Scan for the cell matching the given text and deliver its (X, Y) coordinate at center. 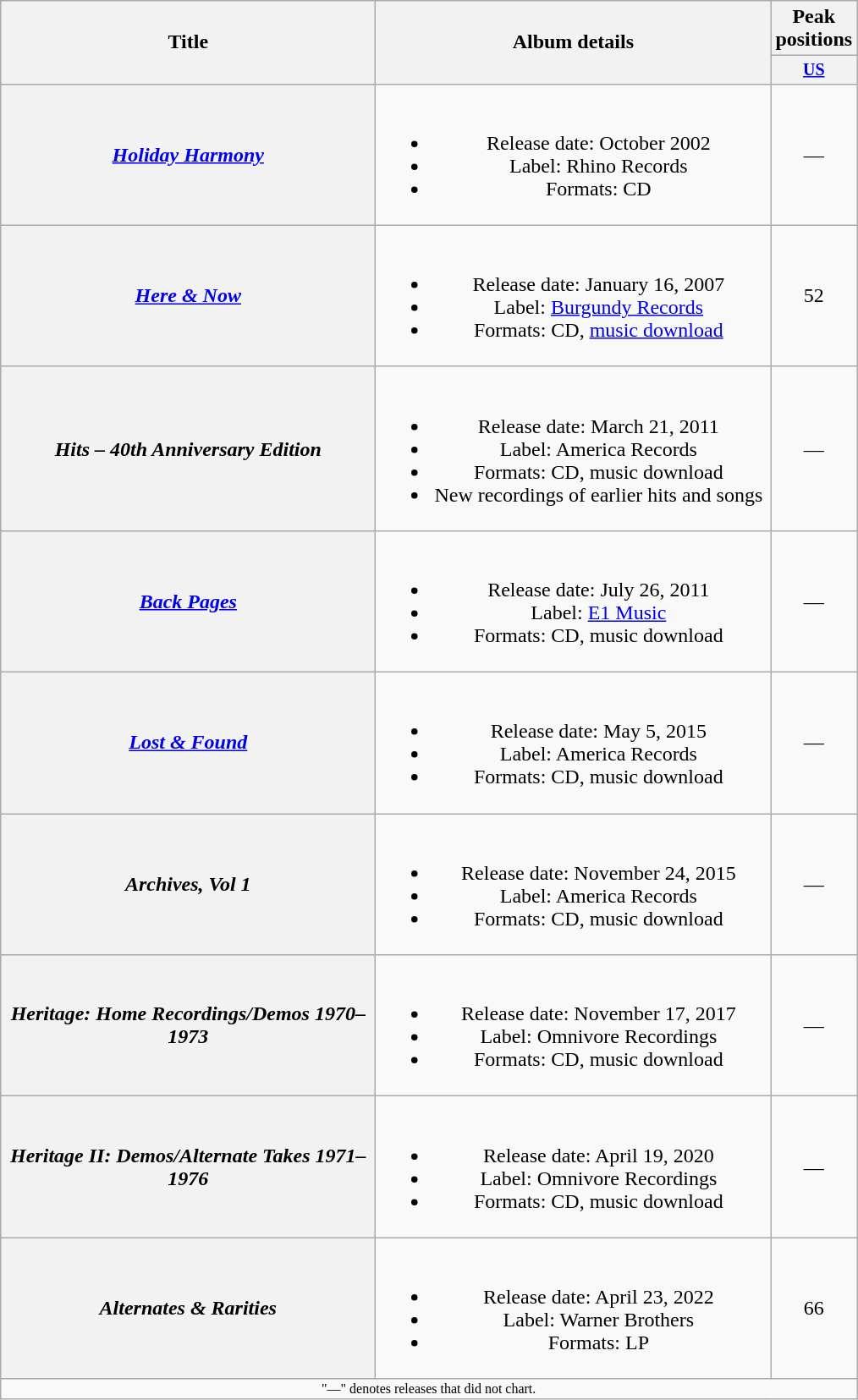
US (814, 69)
Title (188, 42)
Holiday Harmony (188, 154)
Lost & Found (188, 743)
Release date: July 26, 2011Label: E1 MusicFormats: CD, music download (574, 601)
Album details (574, 42)
Heritage: Home Recordings/Demos 1970–1973 (188, 1025)
"—" denotes releases that did not chart. (429, 1389)
Release date: May 5, 2015Label: America RecordsFormats: CD, music download (574, 743)
Release date: November 24, 2015Label: America RecordsFormats: CD, music download (574, 885)
Hits – 40th Anniversary Edition (188, 448)
Release date: November 17, 2017Label: Omnivore RecordingsFormats: CD, music download (574, 1025)
52 (814, 296)
Back Pages (188, 601)
Release date: April 19, 2020Label: Omnivore RecordingsFormats: CD, music download (574, 1167)
Here & Now (188, 296)
Peak positions (814, 29)
Alternates & Rarities (188, 1308)
Release date: January 16, 2007Label: Burgundy RecordsFormats: CD, music download (574, 296)
Heritage II: Demos/Alternate Takes 1971–1976 (188, 1167)
Archives, Vol 1 (188, 885)
Release date: October 2002Label: Rhino RecordsFormats: CD (574, 154)
Release date: April 23, 2022Label: Warner BrothersFormats: LP (574, 1308)
Release date: March 21, 2011Label: America RecordsFormats: CD, music downloadNew recordings of earlier hits and songs (574, 448)
66 (814, 1308)
